Determine the (x, y) coordinate at the center of the cell enclosing the given text.  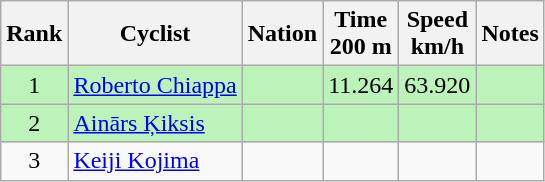
Nation (282, 34)
Roberto Chiappa (155, 85)
1 (34, 85)
Time200 m (361, 34)
Keiji Kojima (155, 161)
Cyclist (155, 34)
63.920 (438, 85)
3 (34, 161)
Speedkm/h (438, 34)
Notes (510, 34)
11.264 (361, 85)
Rank (34, 34)
Ainārs Ķiksis (155, 123)
2 (34, 123)
